Provide the (X, Y) coordinate of the cell's center where the given text is located.  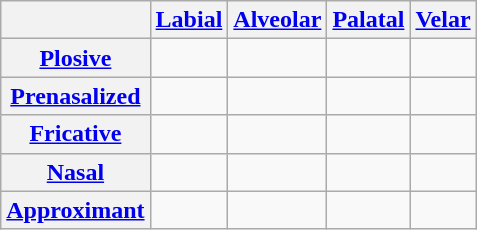
Approximant (76, 210)
Prenasalized (76, 96)
Palatal (368, 20)
Velar (443, 20)
Plosive (76, 58)
Labial (189, 20)
Fricative (76, 134)
Alveolar (278, 20)
Nasal (76, 172)
